Return the [x, y] coordinate for the center point of the cell that contains the specified text.  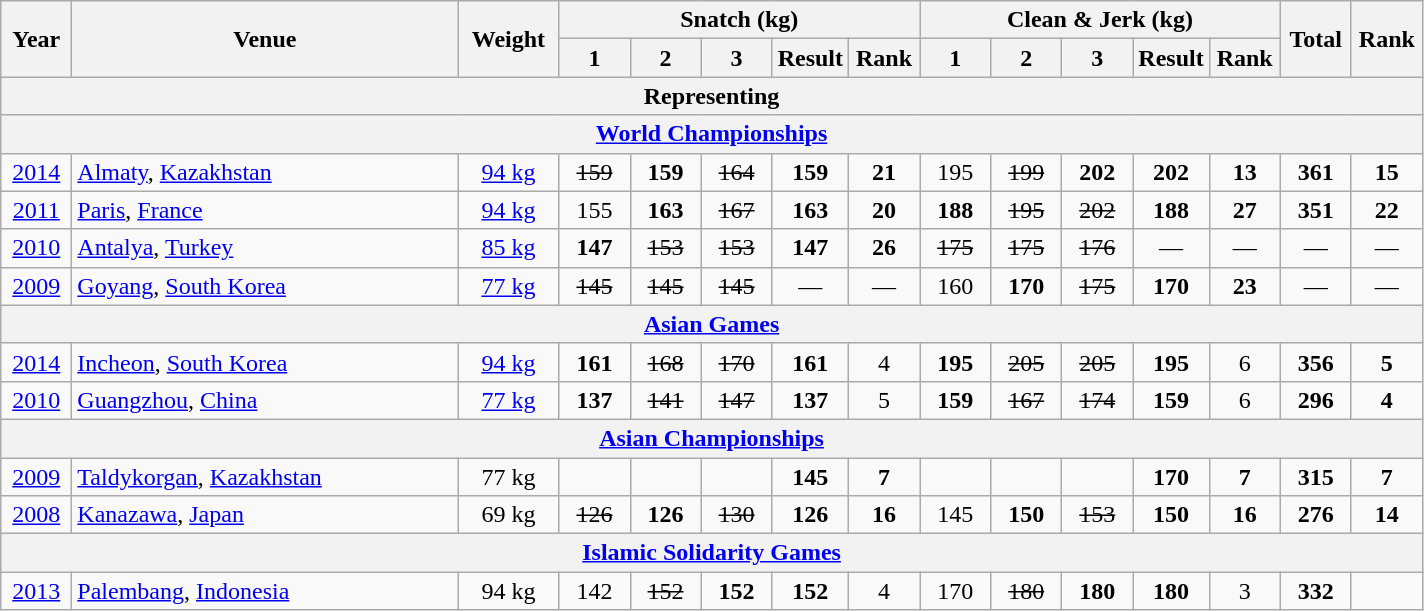
26 [884, 248]
174 [1098, 400]
20 [884, 210]
Venue [265, 39]
168 [666, 362]
315 [1316, 477]
23 [1244, 286]
164 [736, 172]
160 [956, 286]
Guangzhou, China [265, 400]
14 [1386, 515]
Paris, France [265, 210]
356 [1316, 362]
141 [666, 400]
142 [594, 591]
Taldykorgan, Kazakhstan [265, 477]
Antalya, Turkey [265, 248]
155 [594, 210]
Total [1316, 39]
Snatch (kg) [740, 20]
85 kg [508, 248]
2008 [36, 515]
Representing [712, 96]
2011 [36, 210]
199 [1026, 172]
13 [1244, 172]
Asian Games [712, 324]
Kanazawa, Japan [265, 515]
Year [36, 39]
Incheon, South Korea [265, 362]
Almaty, Kazakhstan [265, 172]
276 [1316, 515]
Palembang, Indonesia [265, 591]
Islamic Solidarity Games [712, 553]
27 [1244, 210]
351 [1316, 210]
Weight [508, 39]
2013 [36, 591]
Asian Championships [712, 438]
176 [1098, 248]
332 [1316, 591]
World Championships [712, 134]
21 [884, 172]
69 kg [508, 515]
22 [1386, 210]
130 [736, 515]
Clean & Jerk (kg) [1100, 20]
296 [1316, 400]
361 [1316, 172]
15 [1386, 172]
Goyang, South Korea [265, 286]
